Pinpoint the cell where the given text exists, returning its (x, y) midpoint coordinate. 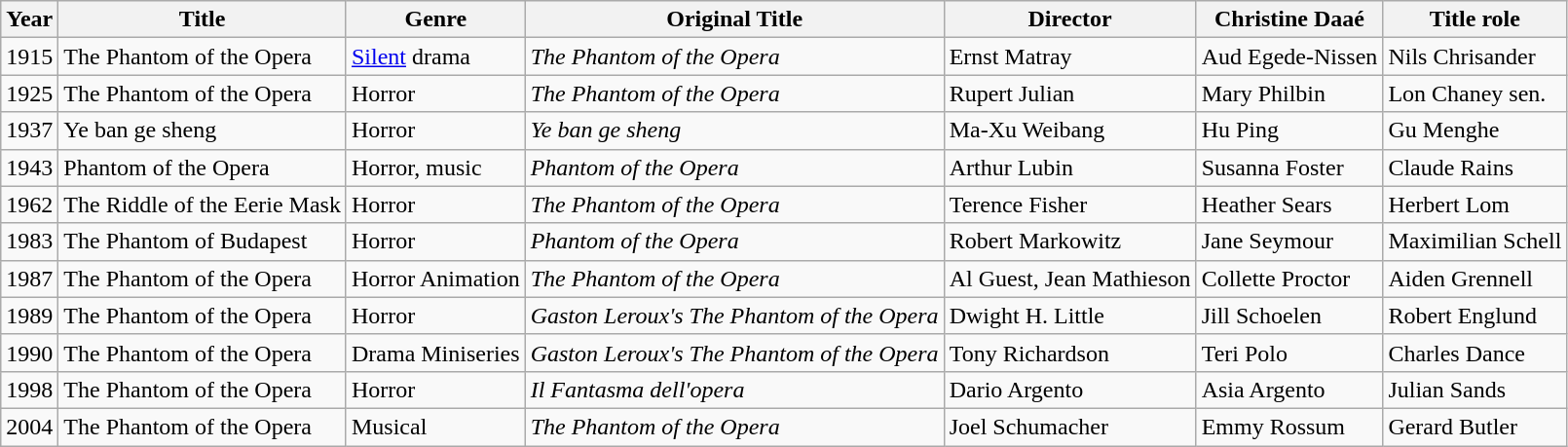
2004 (29, 427)
Tony Richardson (1069, 353)
Maximilian Schell (1475, 242)
Director (1069, 19)
The Riddle of the Eerie Mask (203, 205)
Genre (435, 19)
Aiden Grennell (1475, 279)
1990 (29, 353)
Aud Egede-Nissen (1289, 56)
Ernst Matray (1069, 56)
Title role (1475, 19)
Al Guest, Jean Mathieson (1069, 279)
Horror Animation (435, 279)
Drama Miniseries (435, 353)
Teri Polo (1289, 353)
Title (203, 19)
Asia Argento (1289, 390)
Year (29, 19)
1937 (29, 130)
Robert Englund (1475, 316)
Christine Daaé (1289, 19)
Robert Markowitz (1069, 242)
1943 (29, 168)
Susanna Foster (1289, 168)
1915 (29, 56)
Joel Schumacher (1069, 427)
Emmy Rossum (1289, 427)
Ma-Xu Weibang (1069, 130)
Julian Sands (1475, 390)
1998 (29, 390)
Gu Menghe (1475, 130)
1983 (29, 242)
Il Fantasma dell'opera (734, 390)
Lon Chaney sen. (1475, 93)
Silent drama (435, 56)
Herbert Lom (1475, 205)
Terence Fisher (1069, 205)
1962 (29, 205)
Gerard Butler (1475, 427)
The Phantom of Budapest (203, 242)
1925 (29, 93)
Heather Sears (1289, 205)
Arthur Lubin (1069, 168)
1987 (29, 279)
Claude Rains (1475, 168)
Jill Schoelen (1289, 316)
Jane Seymour (1289, 242)
Musical (435, 427)
Hu Ping (1289, 130)
Rupert Julian (1069, 93)
Nils Chrisander (1475, 56)
Dwight H. Little (1069, 316)
Original Title (734, 19)
Mary Philbin (1289, 93)
1989 (29, 316)
Dario Argento (1069, 390)
Collette Proctor (1289, 279)
Horror, music (435, 168)
Charles Dance (1475, 353)
